Return (x, y) of the center of cell containing provided text 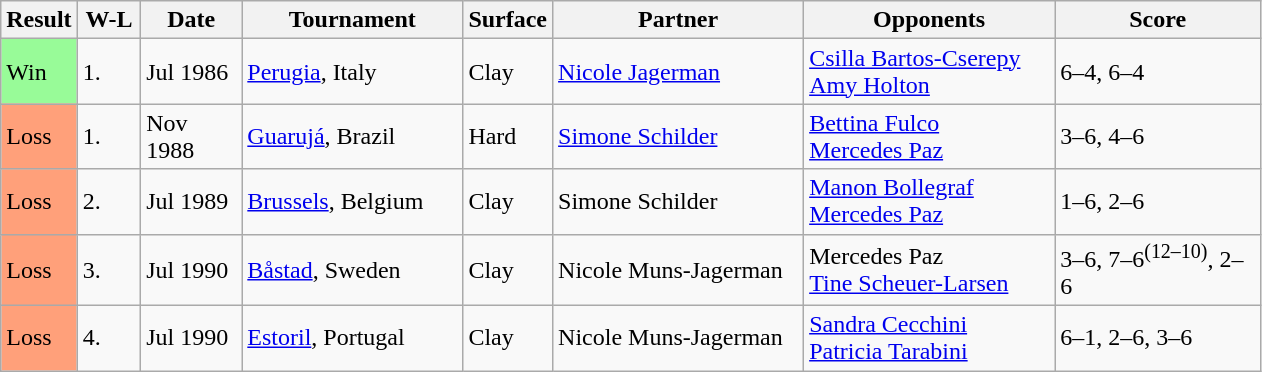
W-L (109, 20)
Sandra Cecchini Patricia Tarabini (930, 338)
Date (192, 20)
3. (109, 270)
Surface (508, 20)
Mercedes Paz Tine Scheuer-Larsen (930, 270)
Brussels, Belgium (352, 202)
4. (109, 338)
1–6, 2–6 (1158, 202)
Hard (508, 136)
3–6, 7–6(12–10), 2–6 (1158, 270)
2. (109, 202)
Jul 1986 (192, 72)
Nicole Jagerman (678, 72)
Båstad, Sweden (352, 270)
Manon Bollegraf Mercedes Paz (930, 202)
3–6, 4–6 (1158, 136)
Nov 1988 (192, 136)
6–1, 2–6, 3–6 (1158, 338)
6–4, 6–4 (1158, 72)
Perugia, Italy (352, 72)
Win (39, 72)
Score (1158, 20)
Bettina Fulco Mercedes Paz (930, 136)
Partner (678, 20)
Guarujá, Brazil (352, 136)
Estoril, Portugal (352, 338)
Csilla Bartos-Cserepy Amy Holton (930, 72)
Result (39, 20)
Opponents (930, 20)
Tournament (352, 20)
Jul 1989 (192, 202)
